Provide the (x, y) coordinate of the cell's center where the given text is located.  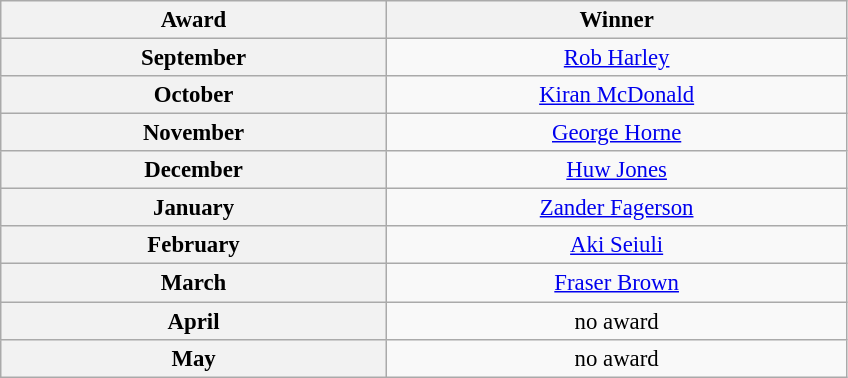
Huw Jones (616, 170)
December (194, 170)
February (194, 245)
April (194, 321)
Zander Fagerson (616, 208)
October (194, 95)
George Horne (616, 133)
January (194, 208)
May (194, 358)
Kiran McDonald (616, 95)
September (194, 58)
November (194, 133)
March (194, 283)
Award (194, 20)
Winner (616, 20)
Rob Harley (616, 58)
Fraser Brown (616, 283)
Aki Seiuli (616, 245)
